For the text-containing cell, return its midpoint in [X, Y] coordinate format. 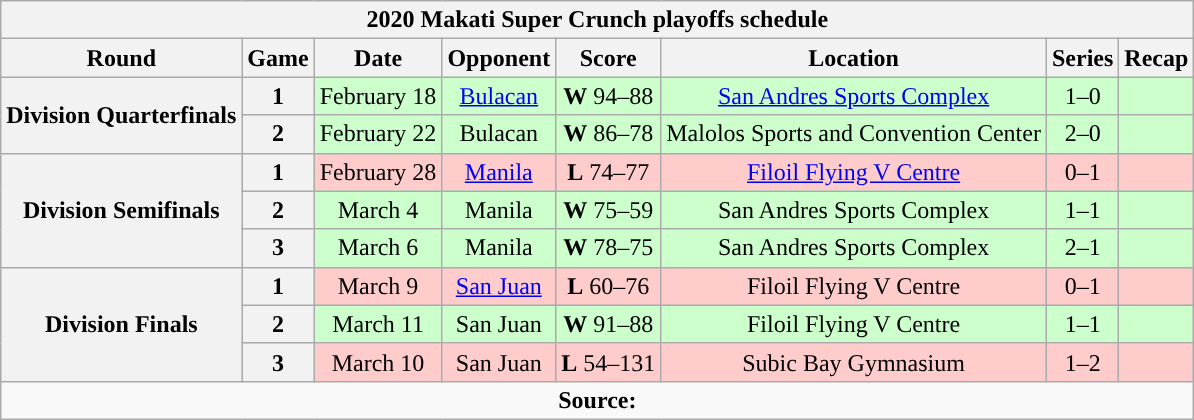
Date [378, 58]
March 11 [378, 324]
Score [608, 58]
L 60–76 [608, 286]
W 94–88 [608, 96]
Game [278, 58]
March 6 [378, 248]
W 91–88 [608, 324]
W 78–75 [608, 248]
February 22 [378, 134]
Series [1082, 58]
February 28 [378, 172]
Malolos Sports and Convention Center [854, 134]
Opponent [499, 58]
1–2 [1082, 362]
Division Quarterfinals [122, 115]
March 10 [378, 362]
W 75–59 [608, 210]
March 4 [378, 210]
Subic Bay Gymnasium [854, 362]
February 18 [378, 96]
1–0 [1082, 96]
2–0 [1082, 134]
Division Finals [122, 324]
Location [854, 58]
Division Semifinals [122, 210]
2020 Makati Super Crunch playoffs schedule [598, 20]
Round [122, 58]
L 54–131 [608, 362]
W 86–78 [608, 134]
Recap [1156, 58]
2–1 [1082, 248]
L 74–77 [608, 172]
Source: [598, 400]
March 9 [378, 286]
